Scan for the cell matching the given text and deliver its [x, y] coordinate at center. 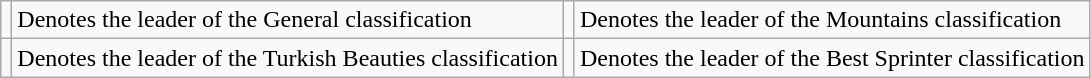
Denotes the leader of the Turkish Beauties classification [288, 58]
Denotes the leader of the General classification [288, 20]
Denotes the leader of the Best Sprinter classification [832, 58]
Denotes the leader of the Mountains classification [832, 20]
